Capture the cell that displays the provided text and extract its [X, Y] central coordinate. 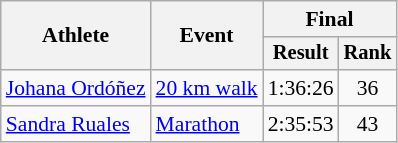
20 km walk [207, 88]
Event [207, 36]
43 [368, 124]
Final [330, 19]
2:35:53 [301, 124]
1:36:26 [301, 88]
Johana Ordóñez [76, 88]
Result [301, 54]
Athlete [76, 36]
Marathon [207, 124]
Sandra Ruales [76, 124]
Rank [368, 54]
36 [368, 88]
